Search for the cell housing the specified text and yield its [x, y] center coordinate. 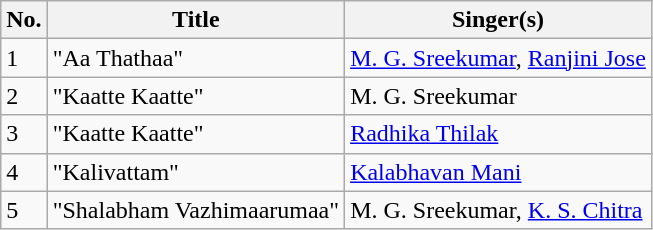
Title [196, 20]
"Aa Thathaa" [196, 58]
2 [24, 96]
4 [24, 172]
M. G. Sreekumar, K. S. Chitra [498, 210]
No. [24, 20]
Kalabhavan Mani [498, 172]
5 [24, 210]
3 [24, 134]
Radhika Thilak [498, 134]
M. G. Sreekumar [498, 96]
"Kalivattam" [196, 172]
M. G. Sreekumar, Ranjini Jose [498, 58]
Singer(s) [498, 20]
"Shalabham Vazhimaarumaa" [196, 210]
1 [24, 58]
